Extract the (X, Y) coordinate from the center of the cell holding the provided text.  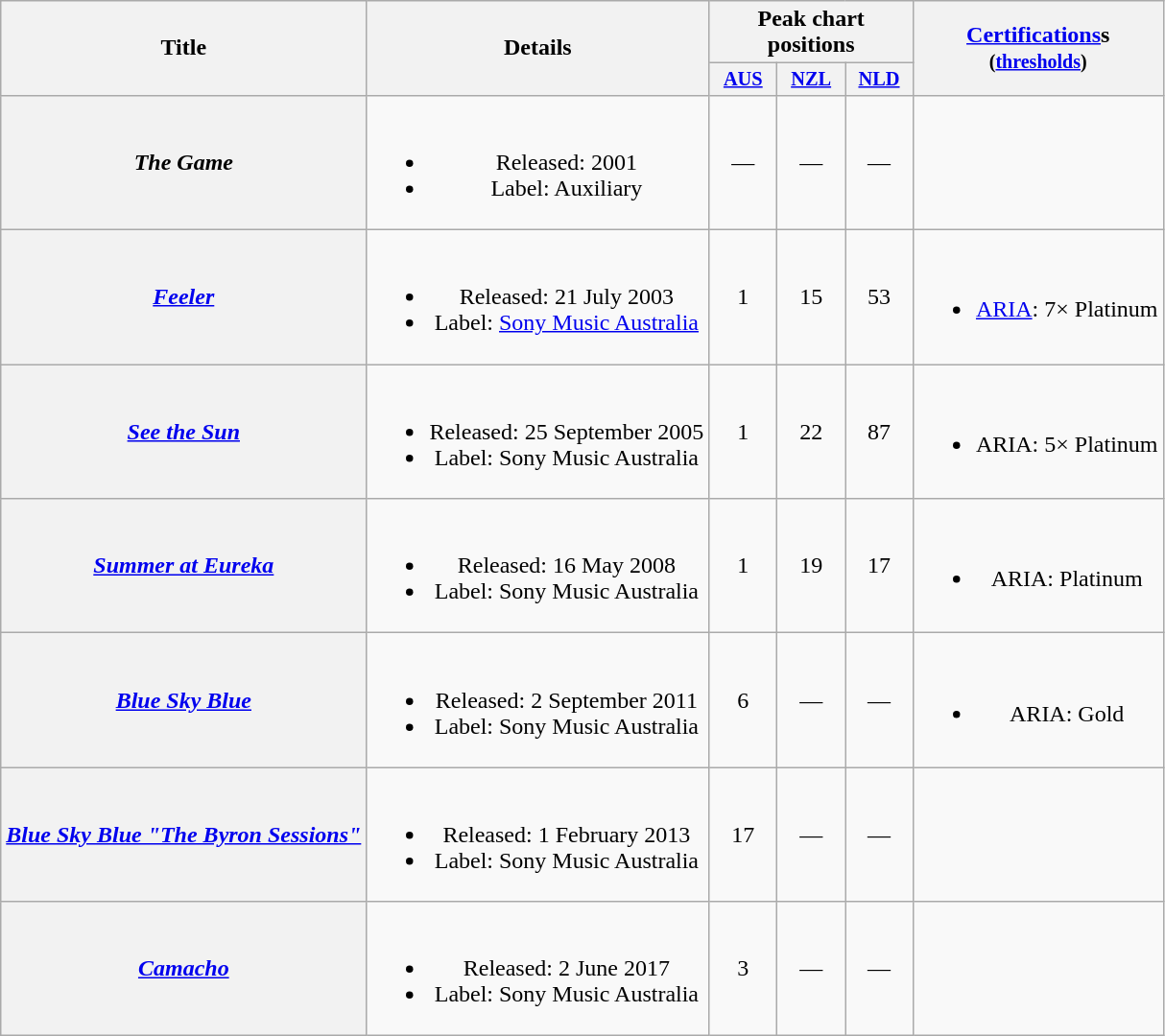
Summer at Eureka (184, 566)
Feeler (184, 297)
The Game (184, 162)
Blue Sky Blue "The Byron Sessions" (184, 835)
15 (812, 297)
Released: 25 September 2005Label: Sony Music Australia (537, 432)
ARIA: Gold (1038, 700)
Title (184, 48)
ARIA: 5× Platinum (1038, 432)
NLD (879, 80)
22 (812, 432)
Details (537, 48)
ARIA: Platinum (1038, 566)
Released: 21 July 2003Label: Sony Music Australia (537, 297)
6 (743, 700)
Released: 2001Label: Auxiliary (537, 162)
Camacho (184, 969)
3 (743, 969)
NZL (812, 80)
Released: 16 May 2008Label: Sony Music Australia (537, 566)
Released: 1 February 2013Label: Sony Music Australia (537, 835)
53 (879, 297)
AUS (743, 80)
19 (812, 566)
Peak chart positions (812, 33)
Released: 2 June 2017Label: Sony Music Australia (537, 969)
87 (879, 432)
ARIA: 7× Platinum (1038, 297)
See the Sun (184, 432)
Certificationss(thresholds) (1038, 48)
Released: 2 September 2011Label: Sony Music Australia (537, 700)
Blue Sky Blue (184, 700)
